For the text-containing cell, return its midpoint in [X, Y] coordinate format. 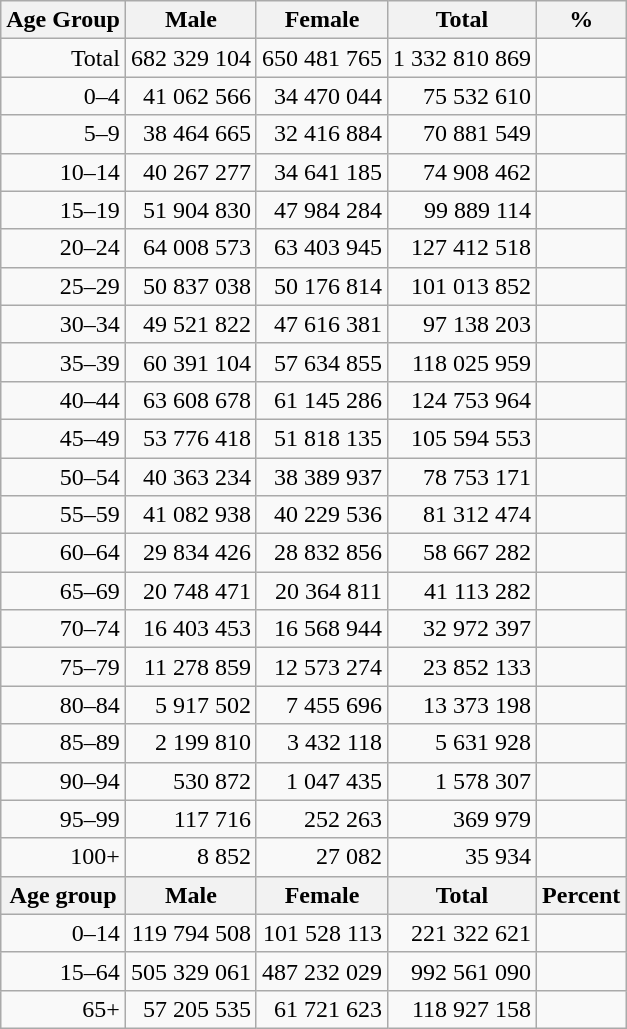
0–14 [64, 933]
90–94 [64, 781]
118 025 959 [462, 362]
25–29 [64, 286]
27 082 [322, 857]
Age Group [64, 20]
530 872 [190, 781]
8 852 [190, 857]
117 716 [190, 819]
5–9 [64, 134]
369 979 [462, 819]
35 934 [462, 857]
50 837 038 [190, 286]
30–34 [64, 324]
28 832 856 [322, 553]
124 753 964 [462, 400]
57 205 535 [190, 1009]
5 917 502 [190, 705]
50–54 [64, 477]
38 464 665 [190, 134]
40 267 277 [190, 172]
70–74 [64, 629]
15–64 [64, 971]
78 753 171 [462, 477]
65+ [64, 1009]
63 608 678 [190, 400]
50 176 814 [322, 286]
47 984 284 [322, 210]
60–64 [64, 553]
41 062 566 [190, 96]
101 528 113 [322, 933]
85–89 [64, 743]
23 852 133 [462, 667]
0–4 [64, 96]
61 145 286 [322, 400]
Age group [64, 895]
11 278 859 [190, 667]
Percent [582, 895]
221 322 621 [462, 933]
75–79 [64, 667]
58 667 282 [462, 553]
53 776 418 [190, 438]
63 403 945 [322, 248]
105 594 553 [462, 438]
1 047 435 [322, 781]
20–24 [64, 248]
75 532 610 [462, 96]
81 312 474 [462, 515]
40–44 [64, 400]
3 432 118 [322, 743]
64 008 573 [190, 248]
% [582, 20]
1 578 307 [462, 781]
682 329 104 [190, 58]
34 470 044 [322, 96]
74 908 462 [462, 172]
57 634 855 [322, 362]
12 573 274 [322, 667]
13 373 198 [462, 705]
60 391 104 [190, 362]
61 721 623 [322, 1009]
100+ [64, 857]
10–14 [64, 172]
95–99 [64, 819]
35–39 [64, 362]
992 561 090 [462, 971]
118 927 158 [462, 1009]
32 972 397 [462, 629]
7 455 696 [322, 705]
47 616 381 [322, 324]
80–84 [64, 705]
32 416 884 [322, 134]
20 748 471 [190, 591]
487 232 029 [322, 971]
1 332 810 869 [462, 58]
16 403 453 [190, 629]
55–59 [64, 515]
505 329 061 [190, 971]
51 818 135 [322, 438]
65–69 [64, 591]
49 521 822 [190, 324]
127 412 518 [462, 248]
29 834 426 [190, 553]
97 138 203 [462, 324]
5 631 928 [462, 743]
99 889 114 [462, 210]
41 113 282 [462, 591]
20 364 811 [322, 591]
41 082 938 [190, 515]
252 263 [322, 819]
70 881 549 [462, 134]
51 904 830 [190, 210]
650 481 765 [322, 58]
2 199 810 [190, 743]
101 013 852 [462, 286]
45–49 [64, 438]
40 363 234 [190, 477]
40 229 536 [322, 515]
15–19 [64, 210]
34 641 185 [322, 172]
16 568 944 [322, 629]
119 794 508 [190, 933]
38 389 937 [322, 477]
